Detect which cell encompasses the target text, then output its [x, y] center coordinate. 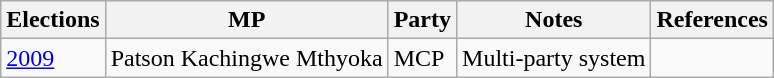
Multi-party system [554, 58]
MCP [422, 58]
Notes [554, 20]
References [712, 20]
Elections [53, 20]
2009 [53, 58]
Party [422, 20]
Patson Kachingwe Mthyoka [246, 58]
MP [246, 20]
